Return (X, Y) of the center of cell containing provided text 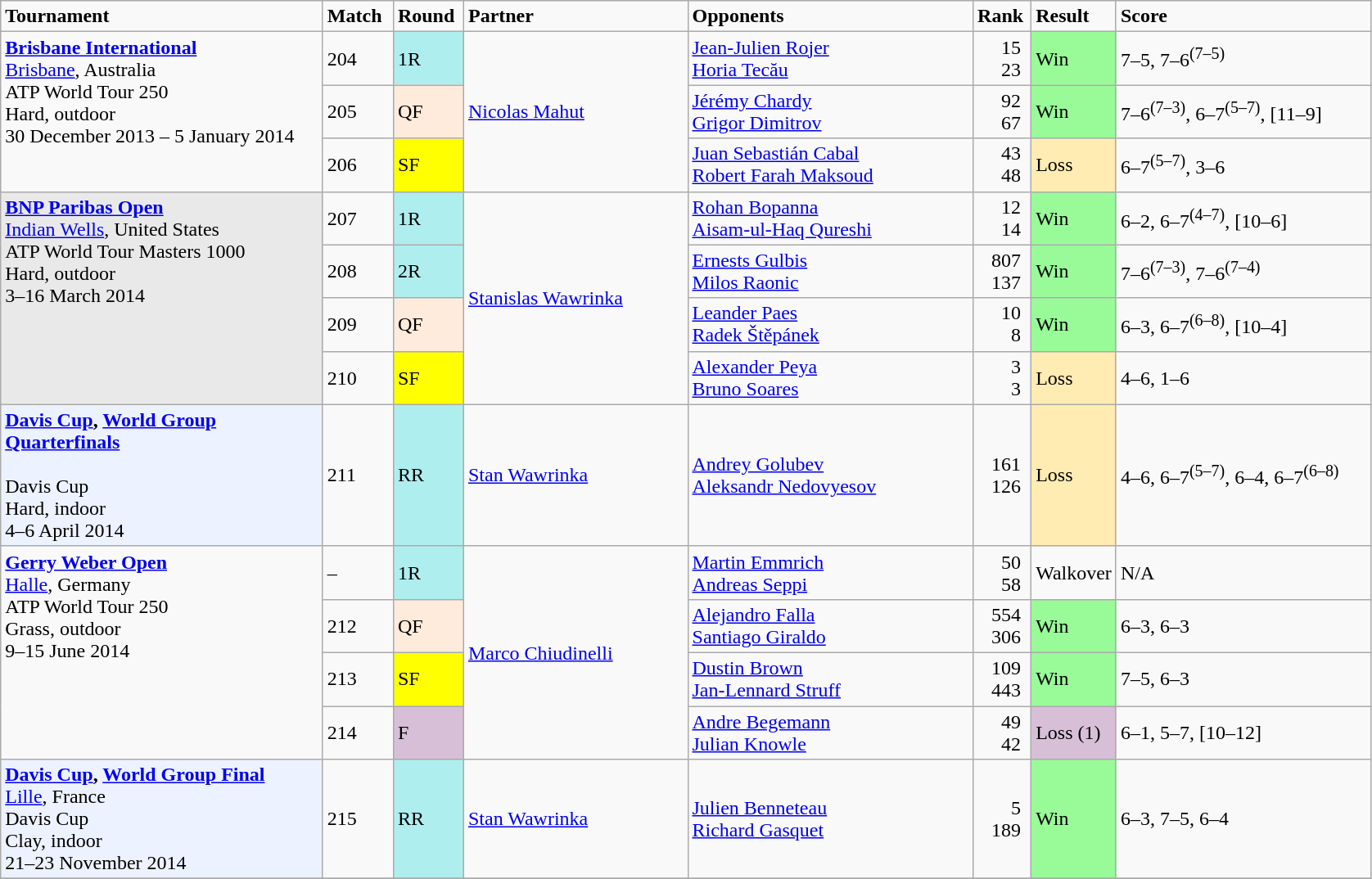
6–2, 6–7(4–7), [10–6] (1243, 218)
6–1, 5–7, [10–12] (1243, 732)
Walkover (1074, 573)
108 (1002, 324)
4942 (1002, 732)
5189 (1002, 819)
Julien Benneteau Richard Gasquet (830, 819)
208 (358, 272)
Marco Chiudinelli (575, 652)
207 (358, 218)
Rohan Bopanna Aisam-ul-Haq Qureshi (830, 218)
Tournament (162, 16)
212 (358, 625)
7–6(7–3), 7–6(7–4) (1243, 272)
215 (358, 819)
Dustin Brown Jan-Lennard Struff (830, 679)
6–3, 6–3 (1243, 625)
6–3, 7–5, 6–4 (1243, 819)
Match (358, 16)
Leander Paes Radek Štěpánek (830, 324)
Opponents (830, 16)
Round (428, 16)
7–5, 7–6(7–5) (1243, 59)
4–6, 6–7(5–7), 6–4, 6–7(6–8) (1243, 475)
6–7(5–7), 3–6 (1243, 165)
210 (358, 378)
Stanislas Wawrinka (575, 298)
33 (1002, 378)
Score (1243, 16)
213 (358, 679)
Nicolas Mahut (575, 111)
7–6(7–3), 6–7(5–7), [11–9] (1243, 111)
1523 (1002, 59)
Partner (575, 16)
2R (428, 272)
1214 (1002, 218)
7–5, 6–3 (1243, 679)
206 (358, 165)
– (358, 573)
Davis Cup, World Group Final Lille, France Davis Cup Clay, indoor 21–23 November 2014 (162, 819)
Ernests Gulbis Milos Raonic (830, 272)
554306 (1002, 625)
Result (1074, 16)
Brisbane InternationalBrisbane, AustraliaATP World Tour 250Hard, outdoor30 December 2013 – 5 January 2014 (162, 111)
Martin Emmrich Andreas Seppi (830, 573)
Alejandro Falla Santiago Giraldo (830, 625)
109443 (1002, 679)
204 (358, 59)
Juan Sebastián Cabal Robert Farah Maksoud (830, 165)
205 (358, 111)
N/A (1243, 573)
5058 (1002, 573)
161126 (1002, 475)
BNP Paribas OpenIndian Wells, United StatesATP World Tour Masters 1000Hard, outdoor3–16 March 2014 (162, 298)
Andre Begemann Julian Knowle (830, 732)
Loss (1) (1074, 732)
Andrey Golubev Aleksandr Nedovyesov (830, 475)
Jean-Julien Rojer Horia Tecău (830, 59)
4–6, 1–6 (1243, 378)
211 (358, 475)
9267 (1002, 111)
Alexander Peya Bruno Soares (830, 378)
807137 (1002, 272)
Jérémy Chardy Grigor Dimitrov (830, 111)
Gerry Weber OpenHalle, GermanyATP World Tour 250Grass, outdoor9–15 June 2014 (162, 652)
6–3, 6–7(6–8), [10–4] (1243, 324)
4348 (1002, 165)
Rank (1002, 16)
Davis Cup, World Group Quarterfinals Davis Cup Hard, indoor 4–6 April 2014 (162, 475)
214 (358, 732)
209 (358, 324)
F (428, 732)
